Pinpoint the cell where the given text exists, returning its (X, Y) midpoint coordinate. 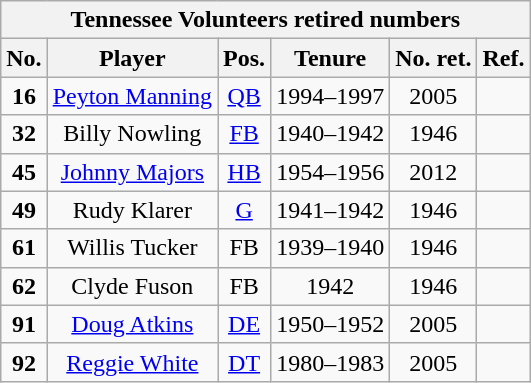
62 (24, 286)
Willis Tucker (132, 248)
No. (24, 58)
61 (24, 248)
QB (244, 96)
G (244, 210)
DT (244, 362)
Reggie White (132, 362)
HB (244, 172)
1994–1997 (330, 96)
Billy Nowling (132, 134)
Tennessee Volunteers retired numbers (266, 20)
Clyde Fuson (132, 286)
Player (132, 58)
45 (24, 172)
Ref. (504, 58)
2012 (434, 172)
Johnny Majors (132, 172)
No. ret. (434, 58)
1940–1942 (330, 134)
49 (24, 210)
1941–1942 (330, 210)
91 (24, 324)
16 (24, 96)
92 (24, 362)
1950–1952 (330, 324)
1980–1983 (330, 362)
1939–1940 (330, 248)
1954–1956 (330, 172)
Tenure (330, 58)
Doug Atkins (132, 324)
1942 (330, 286)
32 (24, 134)
Pos. (244, 58)
Peyton Manning (132, 96)
Rudy Klarer (132, 210)
DE (244, 324)
